Find where the given text appears and provide that cell's center as (x, y) coordinate. 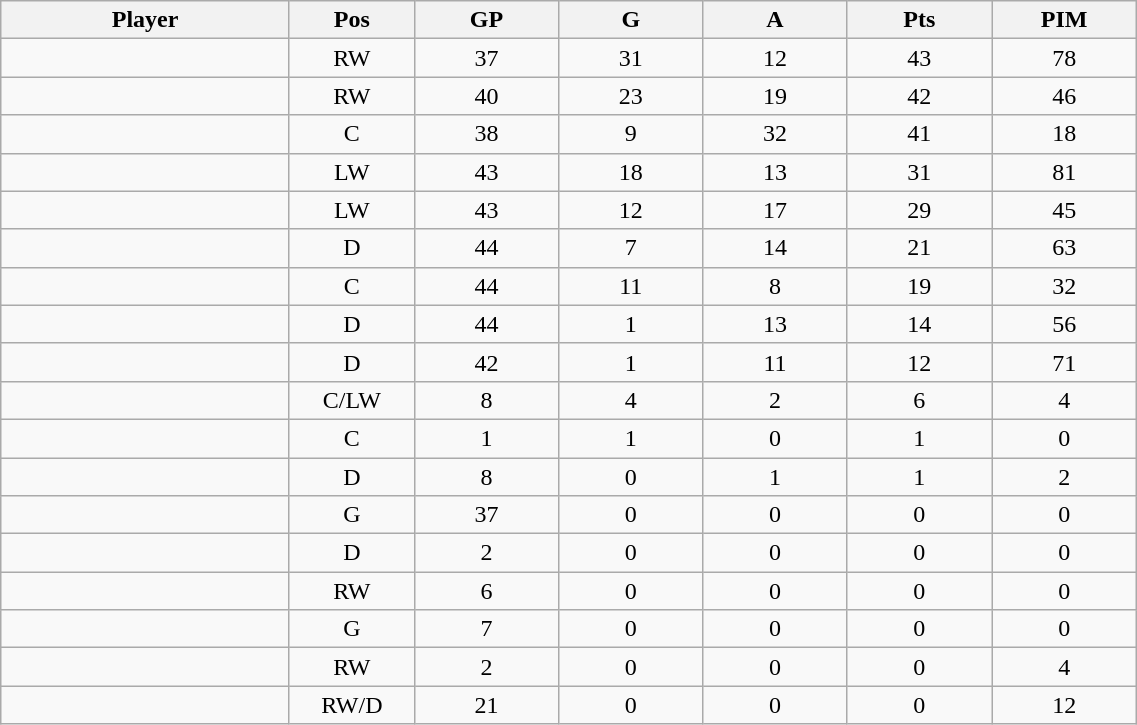
78 (1064, 58)
9 (631, 134)
RW/D (352, 705)
17 (775, 210)
41 (919, 134)
38 (486, 134)
29 (919, 210)
56 (1064, 324)
Pts (919, 20)
23 (631, 96)
71 (1064, 362)
46 (1064, 96)
PIM (1064, 20)
Pos (352, 20)
45 (1064, 210)
40 (486, 96)
A (775, 20)
Player (146, 20)
C/LW (352, 400)
63 (1064, 248)
GP (486, 20)
81 (1064, 172)
